From the cell containing the given text, extract its center point as (x, y) coordinate. 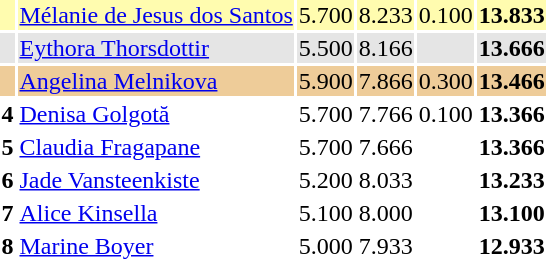
7 (8, 213)
13.100 (512, 213)
13.666 (512, 48)
13.466 (512, 81)
5.200 (326, 180)
8.166 (386, 48)
5 (8, 147)
7.766 (386, 114)
Angelina Melnikova (156, 81)
Eythora Thorsdottir (156, 48)
4 (8, 114)
Claudia Fragapane (156, 147)
13.233 (512, 180)
5.500 (326, 48)
7.866 (386, 81)
5.900 (326, 81)
7.666 (386, 147)
5.100 (326, 213)
Jade Vansteenkiste (156, 180)
0.300 (446, 81)
6 (8, 180)
8.000 (386, 213)
Mélanie de Jesus dos Santos (156, 15)
Denisa Golgotă (156, 114)
Alice Kinsella (156, 213)
8.033 (386, 180)
13.833 (512, 15)
8.233 (386, 15)
